Return [x, y] of the center of cell containing provided text 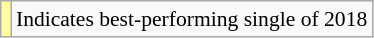
Indicates best-performing single of 2018 [192, 19]
